Extract the (X, Y) coordinate from the center of the cell holding the provided text.  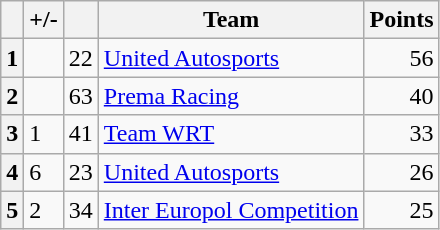
3 (12, 134)
40 (402, 96)
6 (44, 172)
Team WRT (231, 134)
Points (402, 20)
4 (12, 172)
5 (12, 210)
Prema Racing (231, 96)
Inter Europol Competition (231, 210)
23 (80, 172)
41 (80, 134)
+/- (44, 20)
22 (80, 58)
Team (231, 20)
26 (402, 172)
25 (402, 210)
63 (80, 96)
56 (402, 58)
33 (402, 134)
34 (80, 210)
